Pinpoint the cell where the given text exists, returning its (x, y) midpoint coordinate. 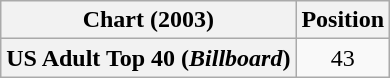
Position (343, 20)
Chart (2003) (148, 20)
43 (343, 58)
US Adult Top 40 (Billboard) (148, 58)
